Determine the (X, Y) coordinate at the center of the cell enclosing the given text.  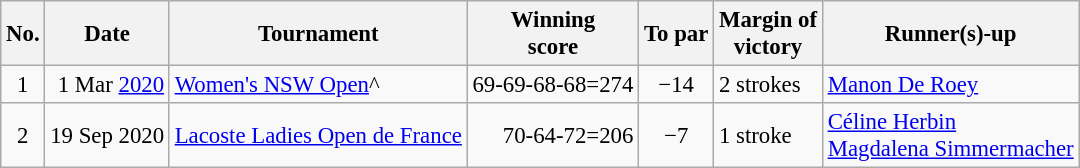
To par (676, 34)
Tournament (318, 34)
1 Mar 2020 (107, 85)
Céline Herbin Magdalena Simmermacher (950, 136)
Lacoste Ladies Open de France (318, 136)
69-69-68-68=274 (553, 85)
70-64-72=206 (553, 136)
−14 (676, 85)
Margin ofvictory (768, 34)
2 strokes (768, 85)
Date (107, 34)
No. (23, 34)
Manon De Roey (950, 85)
1 stroke (768, 136)
−7 (676, 136)
2 (23, 136)
Winningscore (553, 34)
1 (23, 85)
Runner(s)-up (950, 34)
Women's NSW Open^ (318, 85)
19 Sep 2020 (107, 136)
